Return [x, y] of the center of cell containing provided text 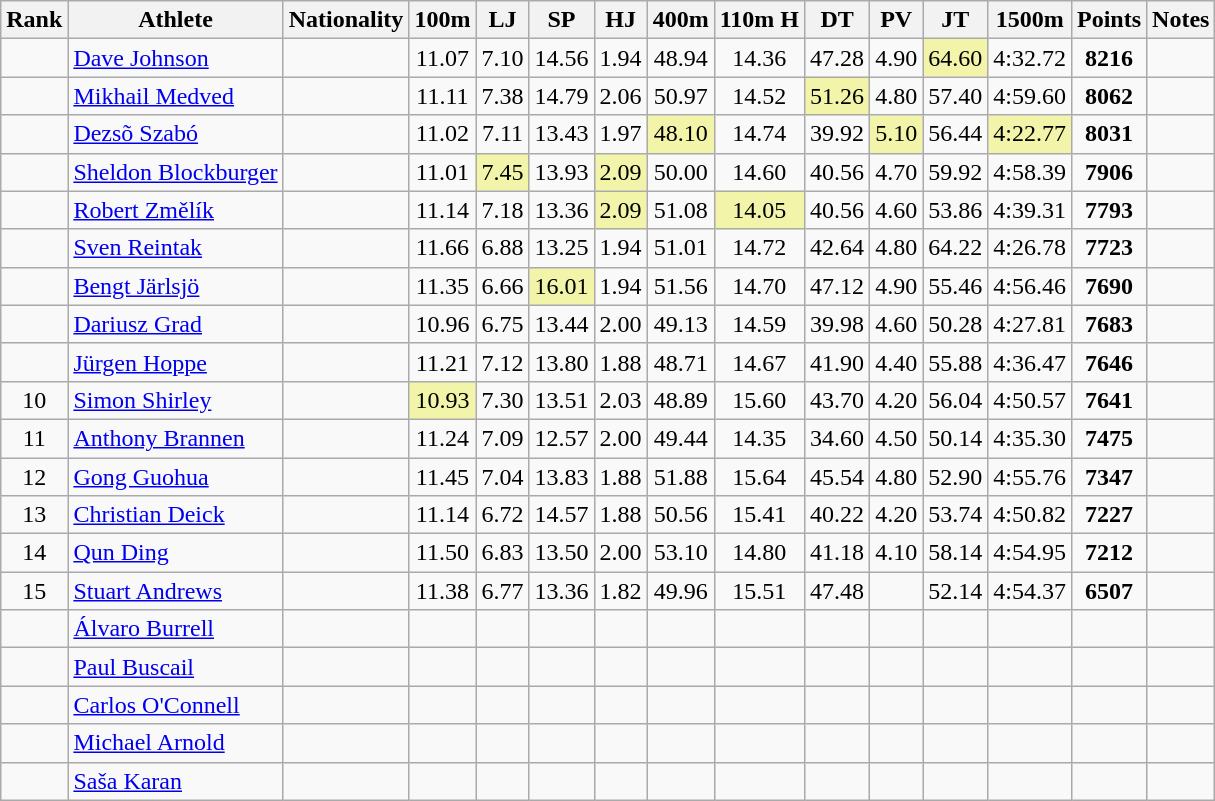
52.90 [956, 477]
1500m [1030, 20]
Notes [1181, 20]
14.05 [759, 210]
8216 [1108, 58]
11.02 [442, 134]
53.86 [956, 210]
13.80 [562, 362]
4:39.31 [1030, 210]
Carlos O'Connell [176, 705]
13.51 [562, 400]
Jürgen Hoppe [176, 362]
7.09 [502, 438]
49.44 [680, 438]
Dariusz Grad [176, 324]
50.00 [680, 172]
16.01 [562, 286]
15.60 [759, 400]
4:59.60 [1030, 96]
6507 [1108, 591]
4:55.76 [1030, 477]
11.07 [442, 58]
7.11 [502, 134]
14.57 [562, 515]
7.38 [502, 96]
Sven Reintak [176, 248]
47.48 [838, 591]
7.12 [502, 362]
Gong Guohua [176, 477]
1.82 [620, 591]
7690 [1108, 286]
51.88 [680, 477]
2.06 [620, 96]
11.11 [442, 96]
48.71 [680, 362]
13.44 [562, 324]
47.28 [838, 58]
53.74 [956, 515]
58.14 [956, 553]
8031 [1108, 134]
7641 [1108, 400]
51.01 [680, 248]
11.24 [442, 438]
53.10 [680, 553]
13.50 [562, 553]
15.41 [759, 515]
51.56 [680, 286]
11.38 [442, 591]
8062 [1108, 96]
400m [680, 20]
6.77 [502, 591]
Bengt Järlsjö [176, 286]
HJ [620, 20]
Nationality [346, 20]
4:54.95 [1030, 553]
14.74 [759, 134]
7906 [1108, 172]
4:54.37 [1030, 591]
LJ [502, 20]
13 [34, 515]
7227 [1108, 515]
Anthony Brannen [176, 438]
48.89 [680, 400]
34.60 [838, 438]
14.79 [562, 96]
7.45 [502, 172]
4.10 [896, 553]
55.46 [956, 286]
12.57 [562, 438]
Stuart Andrews [176, 591]
Mikhail Medved [176, 96]
Dave Johnson [176, 58]
41.90 [838, 362]
4:36.47 [1030, 362]
45.54 [838, 477]
SP [562, 20]
Robert Změlík [176, 210]
7793 [1108, 210]
4.50 [896, 438]
14.72 [759, 248]
6.66 [502, 286]
59.92 [956, 172]
4:56.46 [1030, 286]
42.64 [838, 248]
51.08 [680, 210]
11.66 [442, 248]
4:50.57 [1030, 400]
7.30 [502, 400]
PV [896, 20]
4.70 [896, 172]
15 [34, 591]
4:27.81 [1030, 324]
14.70 [759, 286]
7.10 [502, 58]
7683 [1108, 324]
48.94 [680, 58]
14.59 [759, 324]
15.64 [759, 477]
14.56 [562, 58]
Paul Buscail [176, 667]
7723 [1108, 248]
Christian Deick [176, 515]
4:26.78 [1030, 248]
7212 [1108, 553]
13.43 [562, 134]
43.70 [838, 400]
5.10 [896, 134]
100m [442, 20]
13.25 [562, 248]
Qun Ding [176, 553]
11.21 [442, 362]
6.75 [502, 324]
64.60 [956, 58]
Saša Karan [176, 781]
4.40 [896, 362]
10.96 [442, 324]
55.88 [956, 362]
39.92 [838, 134]
6.72 [502, 515]
Rank [34, 20]
4:50.82 [1030, 515]
Álvaro Burrell [176, 629]
56.04 [956, 400]
DT [838, 20]
10.93 [442, 400]
6.88 [502, 248]
1.97 [620, 134]
47.12 [838, 286]
14.35 [759, 438]
4:35.30 [1030, 438]
41.18 [838, 553]
4:22.77 [1030, 134]
2.03 [620, 400]
110m H [759, 20]
56.44 [956, 134]
64.22 [956, 248]
7646 [1108, 362]
14.36 [759, 58]
39.98 [838, 324]
Points [1108, 20]
Sheldon Blockburger [176, 172]
Dezsõ Szabó [176, 134]
7.18 [502, 210]
50.28 [956, 324]
52.14 [956, 591]
50.14 [956, 438]
10 [34, 400]
57.40 [956, 96]
15.51 [759, 591]
40.22 [838, 515]
11.50 [442, 553]
11.45 [442, 477]
14.52 [759, 96]
50.56 [680, 515]
14.67 [759, 362]
7347 [1108, 477]
JT [956, 20]
7475 [1108, 438]
14 [34, 553]
11 [34, 438]
Simon Shirley [176, 400]
13.83 [562, 477]
51.26 [838, 96]
50.97 [680, 96]
49.13 [680, 324]
14.60 [759, 172]
11.01 [442, 172]
49.96 [680, 591]
7.04 [502, 477]
14.80 [759, 553]
48.10 [680, 134]
4:58.39 [1030, 172]
12 [34, 477]
11.35 [442, 286]
4:32.72 [1030, 58]
Michael Arnold [176, 743]
Athlete [176, 20]
6.83 [502, 553]
13.93 [562, 172]
